Locate the cell with the specified text and output its (x, y) center coordinate. 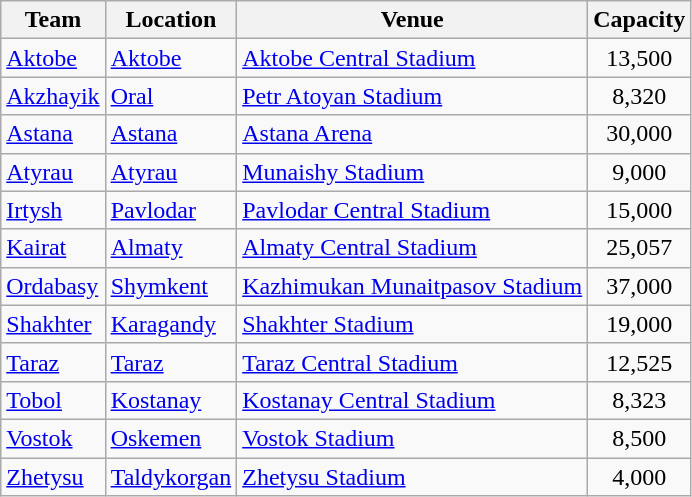
Munaishy Stadium (412, 172)
Kazhimukan Munaitpasov Stadium (412, 286)
Vostok (53, 438)
13,500 (640, 58)
8,323 (640, 400)
Location (171, 20)
Shakhter (53, 324)
Taraz Central Stadium (412, 362)
Aktobe Central Stadium (412, 58)
Zhetysu Stadium (412, 477)
Oral (171, 96)
Zhetysu (53, 477)
Irtysh (53, 210)
4,000 (640, 477)
Akzhayik (53, 96)
12,525 (640, 362)
15,000 (640, 210)
Kostanay Central Stadium (412, 400)
Shakhter Stadium (412, 324)
Petr Atoyan Stadium (412, 96)
Tobol (53, 400)
37,000 (640, 286)
Ordabasy (53, 286)
Kairat (53, 248)
Karagandy (171, 324)
Almaty Central Stadium (412, 248)
Capacity (640, 20)
8,320 (640, 96)
30,000 (640, 134)
Vostok Stadium (412, 438)
Pavlodar (171, 210)
Taldykorgan (171, 477)
Team (53, 20)
Oskemen (171, 438)
Pavlodar Central Stadium (412, 210)
25,057 (640, 248)
19,000 (640, 324)
Shymkent (171, 286)
8,500 (640, 438)
Almaty (171, 248)
Astana Arena (412, 134)
9,000 (640, 172)
Kostanay (171, 400)
Venue (412, 20)
